Find where the given text appears and provide that cell's center as [X, Y] coordinate. 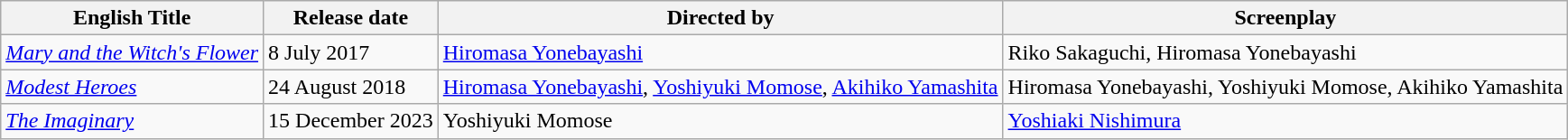
Riko Sakaguchi, Hiromasa Yonebayashi [1285, 52]
Modest Heroes [132, 87]
24 August 2018 [351, 87]
8 July 2017 [351, 52]
Directed by [720, 18]
English Title [132, 18]
Mary and the Witch's Flower [132, 52]
15 December 2023 [351, 121]
Yoshiaki Nishimura [1285, 121]
Release date [351, 18]
Screenplay [1285, 18]
Hiromasa Yonebayashi [720, 52]
Yoshiyuki Momose [720, 121]
The Imaginary [132, 121]
